Return the (X, Y) coordinate for the center point of the cell that contains the specified text.  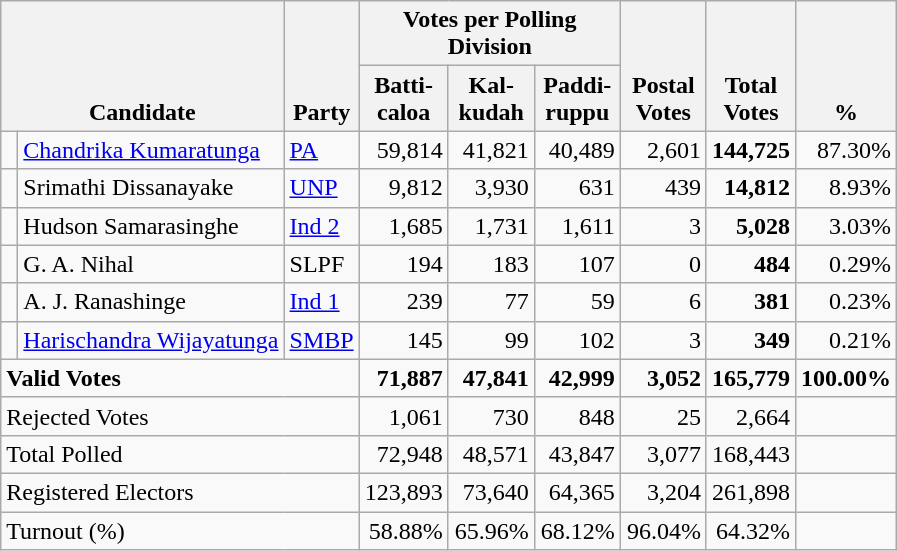
Candidate (142, 66)
68.12% (577, 531)
3.03% (846, 226)
0.29% (846, 264)
48,571 (491, 454)
3,077 (663, 454)
59 (577, 302)
PA (322, 150)
Total Polled (180, 454)
145 (404, 340)
2,664 (750, 416)
239 (404, 302)
0.23% (846, 302)
A. J. Ranashinge (151, 302)
123,893 (404, 492)
% (846, 66)
Total Votes (750, 66)
72,948 (404, 454)
SMBP (322, 340)
439 (663, 188)
Ind 1 (322, 302)
349 (750, 340)
14,812 (750, 188)
G. A. Nihal (151, 264)
43,847 (577, 454)
144,725 (750, 150)
848 (577, 416)
261,898 (750, 492)
6 (663, 302)
Chandrika Kumaratunga (151, 150)
Kal-kudah (491, 98)
194 (404, 264)
25 (663, 416)
3,930 (491, 188)
100.00% (846, 378)
5,028 (750, 226)
64.32% (750, 531)
Registered Electors (180, 492)
3,052 (663, 378)
102 (577, 340)
1,731 (491, 226)
107 (577, 264)
96.04% (663, 531)
PostalVotes (663, 66)
Turnout (%) (180, 531)
631 (577, 188)
99 (491, 340)
64,365 (577, 492)
Hudson Samarasinghe (151, 226)
1,611 (577, 226)
58.88% (404, 531)
Ind 2 (322, 226)
Srimathi Dissanayake (151, 188)
65.96% (491, 531)
73,640 (491, 492)
2,601 (663, 150)
8.93% (846, 188)
Paddi-ruppu (577, 98)
UNP (322, 188)
SLPF (322, 264)
183 (491, 264)
Rejected Votes (180, 416)
165,779 (750, 378)
Valid Votes (180, 378)
1,061 (404, 416)
0.21% (846, 340)
Batti-caloa (404, 98)
40,489 (577, 150)
Party (322, 66)
47,841 (491, 378)
Votes per Polling Division (490, 34)
77 (491, 302)
Harischandra Wijayatunga (151, 340)
0 (663, 264)
381 (750, 302)
42,999 (577, 378)
41,821 (491, 150)
730 (491, 416)
9,812 (404, 188)
71,887 (404, 378)
87.30% (846, 150)
3,204 (663, 492)
168,443 (750, 454)
59,814 (404, 150)
484 (750, 264)
1,685 (404, 226)
